Pinpoint the cell where the given text exists, returning its [X, Y] midpoint coordinate. 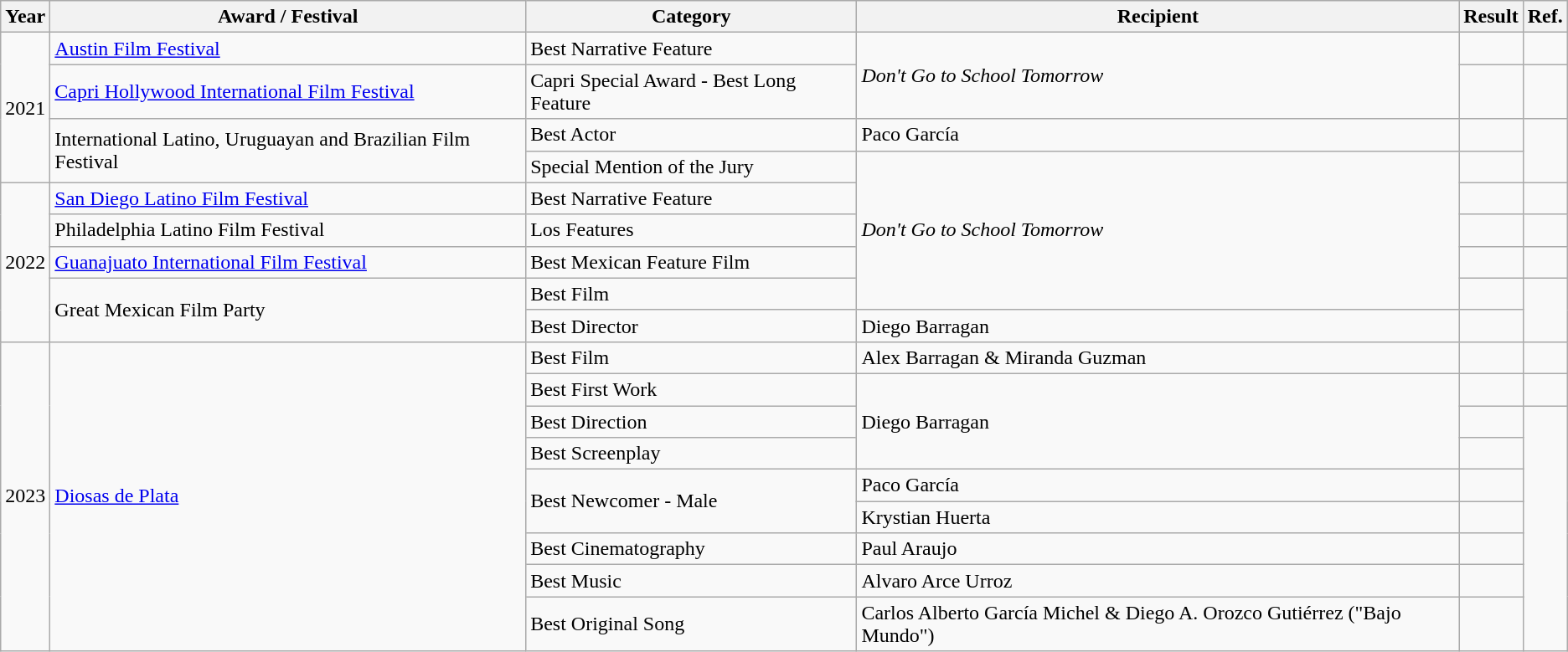
Los Features [692, 230]
Capri Special Award - Best Long Feature [692, 92]
Best Director [692, 326]
Austin Film Festival [288, 49]
Best Cinematography [692, 549]
2021 [25, 107]
Best Screenplay [692, 454]
Recipient [1158, 17]
Alex Barragan & Miranda Guzman [1158, 357]
Best Direction [692, 421]
Year [25, 17]
Result [1491, 17]
Capri Hollywood International Film Festival [288, 92]
Special Mention of the Jury [692, 167]
Category [692, 17]
Krystian Huerta [1158, 517]
2022 [25, 262]
Paul Araujo [1158, 549]
International Latino, Uruguayan and Brazilian Film Festival [288, 151]
Best Mexican Feature Film [692, 262]
Best Original Song [692, 624]
Great Mexican Film Party [288, 310]
Award / Festival [288, 17]
Best Actor [692, 135]
2023 [25, 496]
Guanajuato International Film Festival [288, 262]
Ref. [1545, 17]
Best First Work [692, 389]
San Diego Latino Film Festival [288, 198]
Alvaro Arce Urroz [1158, 581]
Best Music [692, 581]
Diosas de Plata [288, 496]
Carlos Alberto García Michel & Diego A. Orozco Gutiérrez ("Bajo Mundo") [1158, 624]
Philadelphia Latino Film Festival [288, 230]
Best Newcomer - Male [692, 501]
